Extract the [X, Y] coordinate from the center of the cell holding the provided text.  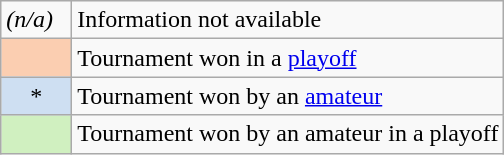
(n/a) [36, 20]
Tournament won by an amateur in a playoff [288, 134]
Information not available [288, 20]
* [36, 96]
Tournament won in a playoff [288, 58]
Tournament won by an amateur [288, 96]
